Detect which cell encompasses the target text, then output its (x, y) center coordinate. 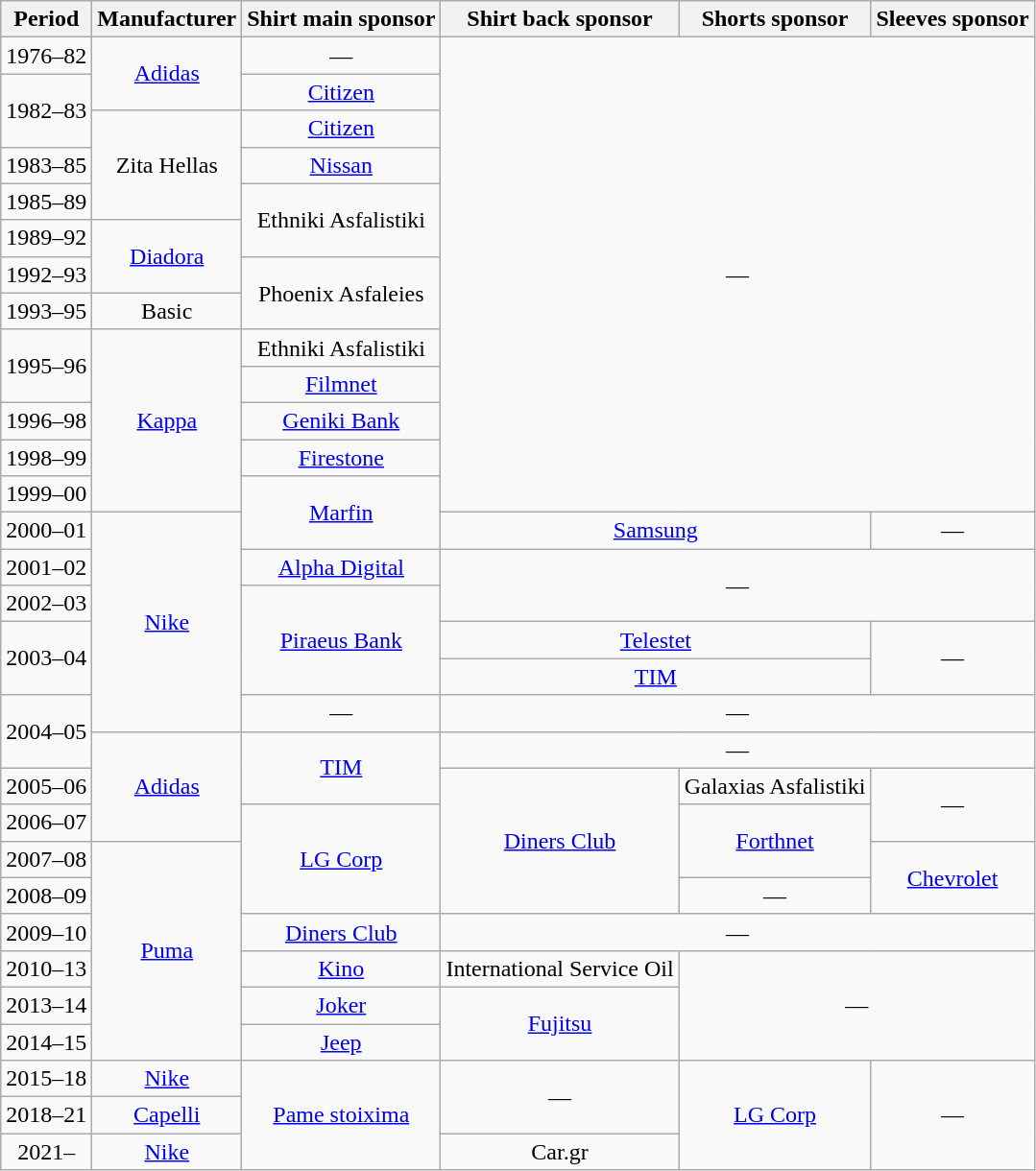
2005–06 (46, 786)
1995–96 (46, 366)
Marfin (342, 513)
Forthnet (775, 841)
1993–95 (46, 311)
Diadora (167, 256)
Kino (342, 968)
Pame stoixima (342, 1115)
2000–01 (46, 531)
Sleeves sponsor (952, 19)
Phoenix Asfaleies (342, 293)
International Service Oil (560, 968)
Fujitsu (560, 1023)
1989–92 (46, 238)
1996–98 (46, 420)
Capelli (167, 1115)
2007–08 (46, 859)
1992–93 (46, 275)
Filmnet (342, 384)
1983–85 (46, 165)
Puma (167, 950)
Piraeus Bank (342, 640)
2006–07 (46, 823)
2001–02 (46, 567)
Shorts sponsor (775, 19)
2013–14 (46, 1005)
2004–05 (46, 731)
Samsung (656, 531)
1985–89 (46, 202)
1999–00 (46, 494)
Zita Hellas (167, 165)
1976–82 (46, 56)
Basic (167, 311)
Telestet (656, 640)
2015–18 (46, 1079)
2003–04 (46, 658)
Alpha Digital (342, 567)
Car.gr (560, 1152)
Period (46, 19)
2021– (46, 1152)
2014–15 (46, 1041)
2009–10 (46, 932)
Shirt back sponsor (560, 19)
Nissan (342, 165)
Firestone (342, 458)
2010–13 (46, 968)
Kappa (167, 420)
Manufacturer (167, 19)
Jeep (342, 1041)
2018–21 (46, 1115)
Galaxias Asfalistiki (775, 786)
Shirt main sponsor (342, 19)
2002–03 (46, 604)
Geniki Bank (342, 420)
Joker (342, 1005)
1982–83 (46, 110)
Chevrolet (952, 877)
2008–09 (46, 896)
1998–99 (46, 458)
